Capture the cell that displays the provided text and extract its (X, Y) central coordinate. 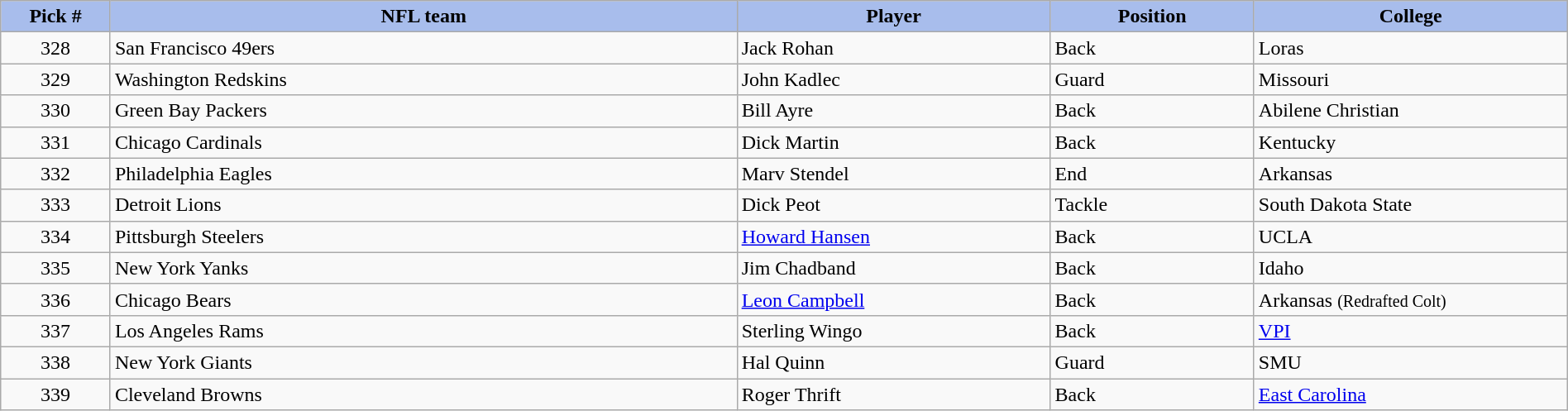
Idaho (1411, 268)
333 (56, 205)
338 (56, 362)
College (1411, 17)
Tackle (1152, 205)
Philadelphia Eagles (423, 174)
SMU (1411, 362)
Pick # (56, 17)
Chicago Cardinals (423, 142)
Leon Campbell (893, 299)
337 (56, 331)
Pittsburgh Steelers (423, 237)
Detroit Lions (423, 205)
South Dakota State (1411, 205)
VPI (1411, 331)
Bill Ayre (893, 111)
Dick Peot (893, 205)
New York Yanks (423, 268)
330 (56, 111)
336 (56, 299)
Missouri (1411, 79)
New York Giants (423, 362)
Kentucky (1411, 142)
329 (56, 79)
Jack Rohan (893, 48)
John Kadlec (893, 79)
Loras (1411, 48)
Arkansas (1411, 174)
NFL team (423, 17)
East Carolina (1411, 394)
Los Angeles Rams (423, 331)
332 (56, 174)
San Francisco 49ers (423, 48)
334 (56, 237)
Cleveland Browns (423, 394)
Dick Martin (893, 142)
Green Bay Packers (423, 111)
331 (56, 142)
Abilene Christian (1411, 111)
Roger Thrift (893, 394)
Player (893, 17)
339 (56, 394)
Marv Stendel (893, 174)
Position (1152, 17)
Jim Chadband (893, 268)
UCLA (1411, 237)
Howard Hansen (893, 237)
Arkansas (Redrafted Colt) (1411, 299)
Sterling Wingo (893, 331)
335 (56, 268)
Washington Redskins (423, 79)
Chicago Bears (423, 299)
Hal Quinn (893, 362)
End (1152, 174)
328 (56, 48)
